Output the (X, Y) coordinate of the center of the cell containing the given text.  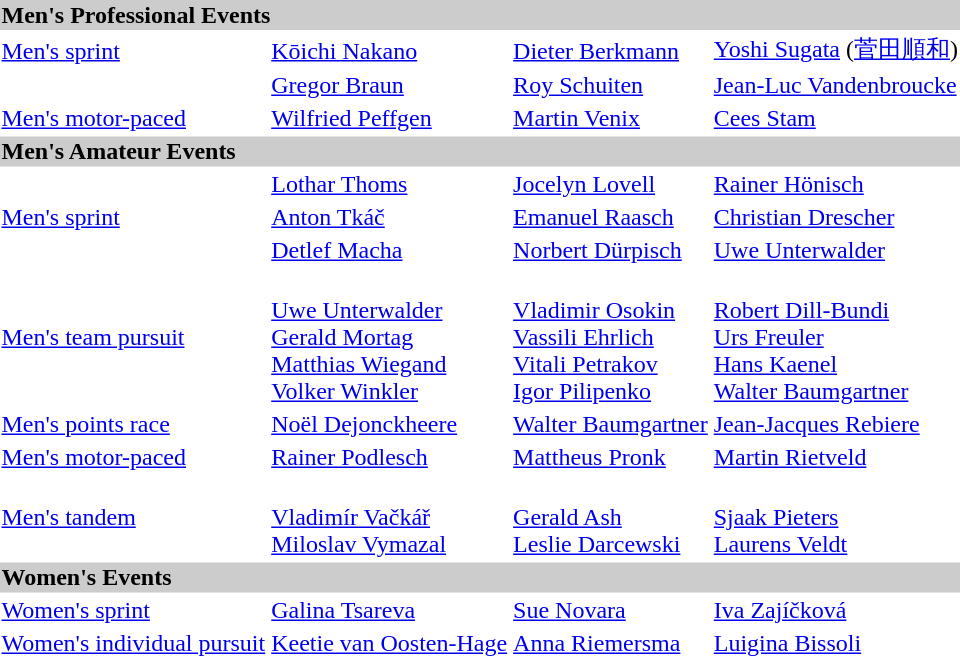
Roy Schuiten (611, 85)
Mattheus Pronk (611, 457)
Jean-Jacques Rebiere (836, 425)
Iva Zajíčková (836, 611)
Gregor Braun (390, 85)
Gerald Ash Leslie Darcewski (611, 518)
Uwe Unterwalder (836, 251)
Martin Venix (611, 119)
Rainer Hönisch (836, 185)
Robert Dill-Bundi Urs Freuler Hans Kaenel Walter Baumgartner (836, 337)
Wilfried Peffgen (390, 119)
Walter Baumgartner (611, 425)
Women's sprint (134, 611)
Jean-Luc Vandenbroucke (836, 85)
Lothar Thoms (390, 185)
Kōichi Nakano (390, 50)
Vladimír Vačkář Miloslav Vymazal (390, 518)
Men's Amateur Events (480, 151)
Anton Tkáč (390, 217)
Jocelyn Lovell (611, 185)
Sue Novara (611, 611)
Men's points race (134, 425)
Emanuel Raasch (611, 217)
Galina Tsareva (390, 611)
Uwe Unterwalder Gerald Mortag Matthias Wiegand Volker Winkler (390, 337)
Women's Events (480, 577)
Christian Drescher (836, 217)
Norbert Dürpisch (611, 251)
Men's team pursuit (134, 337)
Yoshi Sugata (菅田順和) (836, 50)
Noël Dejonckheere (390, 425)
Rainer Podlesch (390, 457)
Men's tandem (134, 518)
Martin Rietveld (836, 457)
Detlef Macha (390, 251)
Men's Professional Events (480, 15)
Vladimir Osokin Vassili Ehrlich Vitali Petrakov Igor Pilipenko (611, 337)
Dieter Berkmann (611, 50)
Cees Stam (836, 119)
Sjaak Pieters Laurens Veldt (836, 518)
